Extract the [x, y] coordinate from the center of the cell holding the provided text.  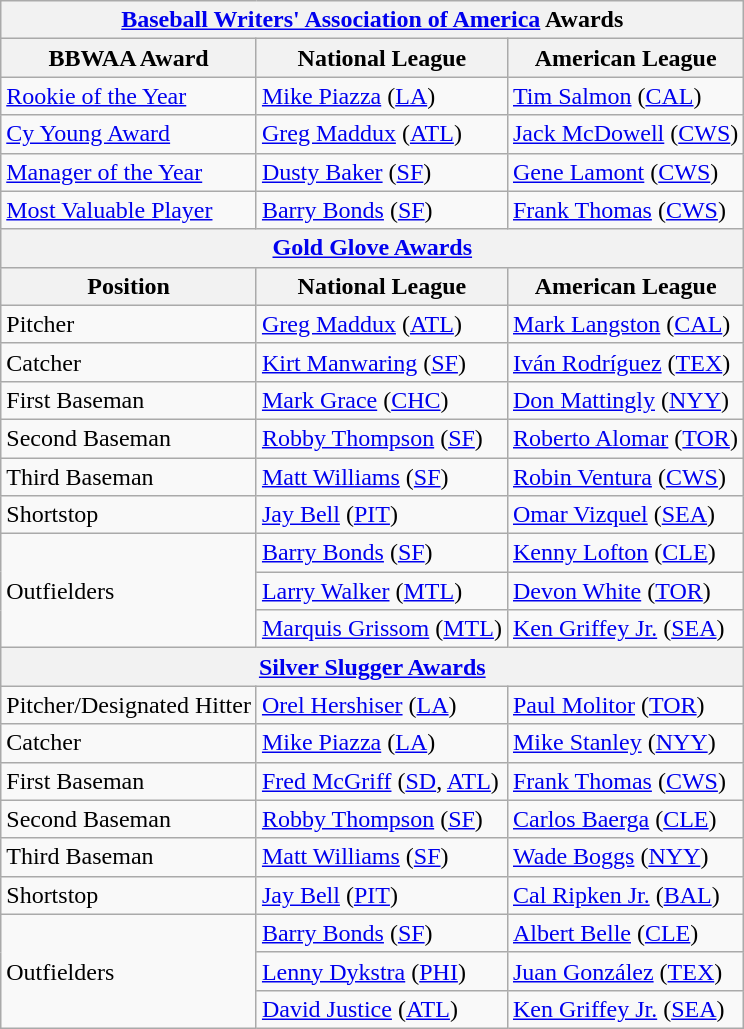
Position [129, 286]
Silver Slugger Awards [372, 667]
Robin Ventura (CWS) [625, 477]
Devon White (TOR) [625, 591]
Mike Stanley (NYY) [625, 743]
Dusty Baker (SF) [382, 172]
Paul Molitor (TOR) [625, 705]
BBWAA Award [129, 58]
Pitcher [129, 324]
Manager of the Year [129, 172]
Baseball Writers' Association of America Awards [372, 20]
Pitcher/Designated Hitter [129, 705]
David Justice (ATL) [382, 1009]
Cy Young Award [129, 134]
Most Valuable Player [129, 210]
Roberto Alomar (TOR) [625, 438]
Lenny Dykstra (PHI) [382, 971]
Kirt Manwaring (SF) [382, 362]
Gene Lamont (CWS) [625, 172]
Larry Walker (MTL) [382, 591]
Albert Belle (CLE) [625, 933]
Cal Ripken Jr. (BAL) [625, 895]
Mark Langston (CAL) [625, 324]
Iván Rodríguez (TEX) [625, 362]
Kenny Lofton (CLE) [625, 553]
Marquis Grissom (MTL) [382, 629]
Carlos Baerga (CLE) [625, 819]
Jack McDowell (CWS) [625, 134]
Tim Salmon (CAL) [625, 96]
Omar Vizquel (SEA) [625, 515]
Rookie of the Year [129, 96]
Gold Glove Awards [372, 248]
Juan González (TEX) [625, 971]
Fred McGriff (SD, ATL) [382, 781]
Mark Grace (CHC) [382, 400]
Don Mattingly (NYY) [625, 400]
Wade Boggs (NYY) [625, 857]
Orel Hershiser (LA) [382, 705]
